From the cell containing the given text, extract its center point as (X, Y) coordinate. 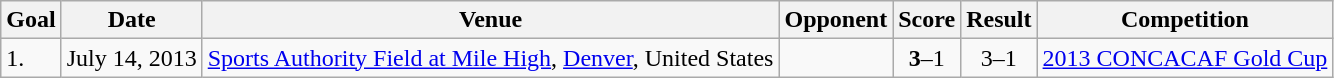
Sports Authority Field at Mile High, Denver, United States (490, 58)
July 14, 2013 (132, 58)
Opponent (836, 20)
Competition (1185, 20)
1. (31, 58)
Result (999, 20)
Venue (490, 20)
2013 CONCACAF Gold Cup (1185, 58)
Date (132, 20)
Score (927, 20)
Goal (31, 20)
